Scan for the cell matching the given text and deliver its (x, y) coordinate at center. 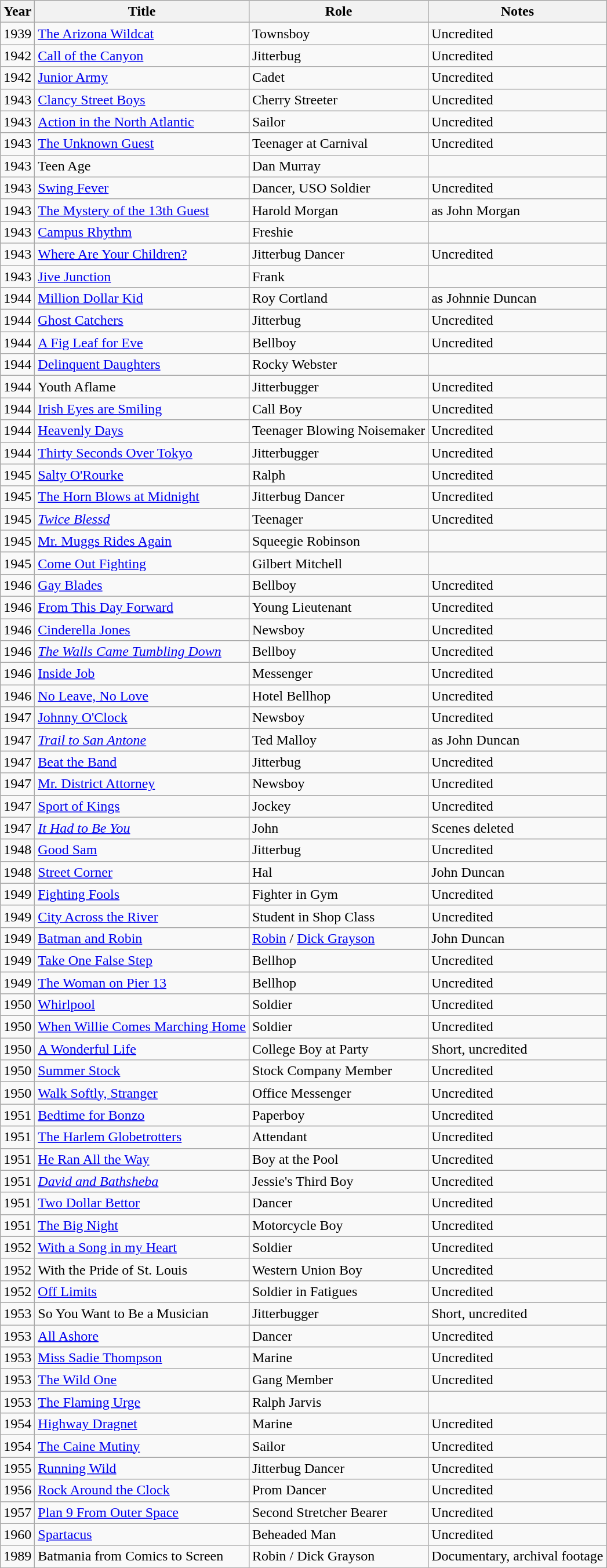
Where Are Your Children? (142, 254)
Ghost Catchers (142, 321)
Million Dollar Kid (142, 299)
A Fig Leaf for Eve (142, 343)
Paperboy (339, 1115)
Western Union Boy (339, 1269)
Role (339, 12)
Townsboy (339, 34)
Cadet (339, 78)
Ralph Jarvis (339, 1402)
Action in the North Atlantic (142, 122)
The Unknown Guest (142, 144)
1956 (17, 1490)
Johnny O'Clock (142, 718)
Thirty Seconds Over Tokyo (142, 453)
The Woman on Pier 13 (142, 983)
Boy at the Pool (339, 1159)
Ralph (339, 475)
All Ashore (142, 1335)
Jockey (339, 806)
Soldier in Fatigues (339, 1291)
Come Out Fighting (142, 563)
as John Duncan (517, 740)
So You Want to Be a Musician (142, 1313)
Hotel Bellhop (339, 696)
Dancer, USO Soldier (339, 188)
1955 (17, 1468)
Running Wild (142, 1468)
Fighting Fools (142, 894)
Gilbert Mitchell (339, 563)
Roy Cortland (339, 299)
Irish Eyes are Smiling (142, 409)
The Big Night (142, 1225)
Off Limits (142, 1291)
Batmania from Comics to Screen (142, 1556)
A Wonderful Life (142, 1049)
Batman and Robin (142, 938)
Title (142, 12)
Walk Softly, Stranger (142, 1093)
1989 (17, 1556)
as John Morgan (517, 210)
Scenes deleted (517, 828)
Gay Blades (142, 585)
Bedtime for Bonzo (142, 1115)
Sport of Kings (142, 806)
The Caine Mutiny (142, 1446)
Beheaded Man (339, 1534)
Cherry Streeter (339, 100)
Two Dollar Bettor (142, 1203)
Fighter in Gym (339, 894)
Inside Job (142, 674)
John (339, 828)
Jessie's Third Boy (339, 1181)
Ted Malloy (339, 740)
From This Day Forward (142, 607)
Dan Murray (339, 166)
Gang Member (339, 1380)
Good Sam (142, 850)
1957 (17, 1512)
The Harlem Globetrotters (142, 1137)
Harold Morgan (339, 210)
He Ran All the Way (142, 1159)
Year (17, 12)
The Arizona Wildcat (142, 34)
Jive Junction (142, 277)
Beat the Band (142, 762)
Young Lieutenant (339, 607)
When Willie Comes Marching Home (142, 1027)
Frank (339, 277)
Hal (339, 872)
Freshie (339, 232)
Messenger (339, 674)
Whirlpool (142, 1005)
Attendant (339, 1137)
Campus Rhythm (142, 232)
Squeegie Robinson (339, 541)
Mr. Muggs Rides Again (142, 541)
Documentary, archival footage (517, 1556)
With a Song in my Heart (142, 1247)
Motorcycle Boy (339, 1225)
Prom Dancer (339, 1490)
Teenager at Carnival (339, 144)
Miss Sadie Thompson (142, 1358)
David and Bathsheba (142, 1181)
Take One False Step (142, 960)
Plan 9 From Outer Space (142, 1512)
College Boy at Party (339, 1049)
Office Messenger (339, 1093)
The Flaming Urge (142, 1402)
City Across the River (142, 916)
It Had to Be You (142, 828)
Call Boy (339, 409)
Salty O'Rourke (142, 475)
Rocky Webster (339, 365)
The Mystery of the 13th Guest (142, 210)
Heavenly Days (142, 431)
The Wild One (142, 1380)
Summer Stock (142, 1071)
Clancy Street Boys (142, 100)
Cinderella Jones (142, 629)
Teenager Blowing Noisemaker (339, 431)
Swing Fever (142, 188)
The Horn Blows at Midnight (142, 497)
Teen Age (142, 166)
Call of the Canyon (142, 56)
Highway Dragnet (142, 1424)
Junior Army (142, 78)
No Leave, No Love (142, 696)
Youth Aflame (142, 387)
1960 (17, 1534)
Rock Around the Clock (142, 1490)
Street Corner (142, 872)
Teenager (339, 519)
Twice Blessd (142, 519)
as Johnnie Duncan (517, 299)
Notes (517, 12)
Stock Company Member (339, 1071)
1939 (17, 34)
Delinquent Daughters (142, 365)
Student in Shop Class (339, 916)
With the Pride of St. Louis (142, 1269)
Spartacus (142, 1534)
The Walls Came Tumbling Down (142, 652)
Second Stretcher Bearer (339, 1512)
Trail to San Antone (142, 740)
Mr. District Attorney (142, 784)
